Output the [x, y] coordinate of the center of the cell containing the given text.  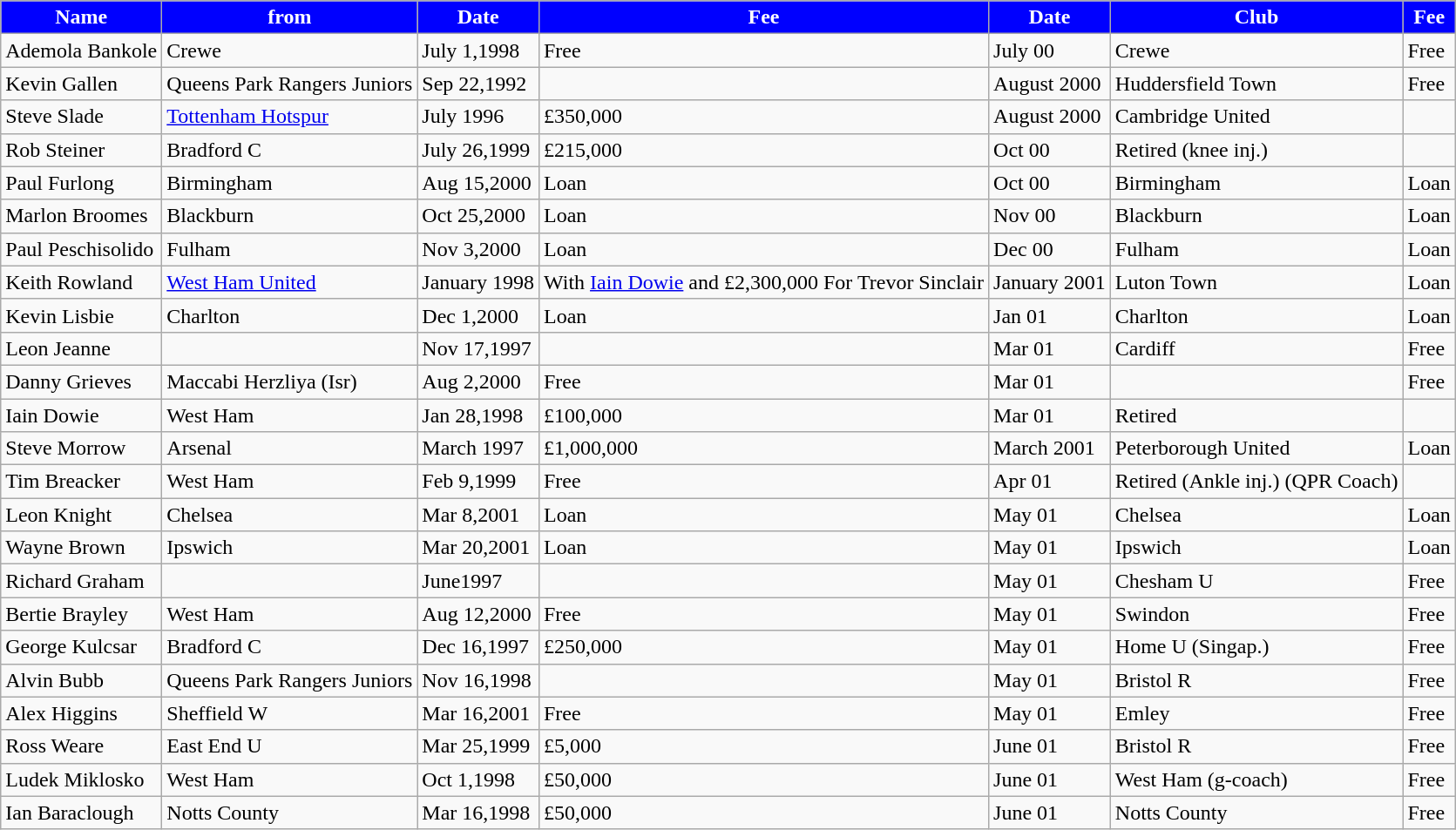
£100,000 [763, 415]
Dec 00 [1050, 249]
West Ham United [289, 282]
Wayne Brown [82, 548]
Club [1256, 17]
Peterborough United [1256, 449]
£5,000 [763, 746]
Marlon Broomes [82, 216]
Paul Peschisolido [82, 249]
Oct 25,2000 [478, 216]
Mar 16,1998 [478, 813]
July 00 [1050, 51]
Kevin Lisbie [82, 315]
Aug 15,2000 [478, 183]
George Kulcsar [82, 647]
Nov 16,1998 [478, 680]
Alex Higgins [82, 713]
Chesham U [1256, 581]
Jan 28,1998 [478, 415]
Home U (Singap.) [1256, 647]
from [289, 17]
With Iain Dowie and £2,300,000 For Trevor Sinclair [763, 282]
Arsenal [289, 449]
Bertie Brayley [82, 614]
Steve Slade [82, 117]
Aug 2,2000 [478, 381]
July 1,1998 [478, 51]
Tim Breacker [82, 482]
Ross Weare [82, 746]
Danny Grieves [82, 381]
£250,000 [763, 647]
March 1997 [478, 449]
March 2001 [1050, 449]
January 1998 [478, 282]
Maccabi Herzliya (Isr) [289, 381]
Emley [1256, 713]
Mar 8,2001 [478, 515]
Name [82, 17]
Tottenham Hotspur [289, 117]
Sheffield W [289, 713]
Sep 22,1992 [478, 84]
Rob Steiner [82, 150]
July 1996 [478, 117]
Aug 12,2000 [478, 614]
Dec 1,2000 [478, 315]
Cardiff [1256, 348]
Kevin Gallen [82, 84]
Retired [1256, 415]
Cambridge United [1256, 117]
Richard Graham [82, 581]
Huddersfield Town [1256, 84]
January 2001 [1050, 282]
Steve Morrow [82, 449]
£350,000 [763, 117]
Alvin Bubb [82, 680]
Retired (knee inj.) [1256, 150]
Iain Dowie [82, 415]
Ludek Miklosko [82, 779]
Retired (Ankle inj.) (QPR Coach) [1256, 482]
East End U [289, 746]
Paul Furlong [82, 183]
Mar 16,2001 [478, 713]
Apr 01 [1050, 482]
Nov 00 [1050, 216]
Leon Knight [82, 515]
Keith Rowland [82, 282]
£215,000 [763, 150]
£1,000,000 [763, 449]
Ian Baraclough [82, 813]
Jan 01 [1050, 315]
Mar 25,1999 [478, 746]
Ademola Bankole [82, 51]
Dec 16,1997 [478, 647]
Swindon [1256, 614]
Leon Jeanne [82, 348]
Nov 3,2000 [478, 249]
Oct 1,1998 [478, 779]
Nov 17,1997 [478, 348]
July 26,1999 [478, 150]
June1997 [478, 581]
West Ham (g-coach) [1256, 779]
Luton Town [1256, 282]
Feb 9,1999 [478, 482]
Mar 20,2001 [478, 548]
